Extract the [x, y] coordinate from the center of the cell holding the provided text.  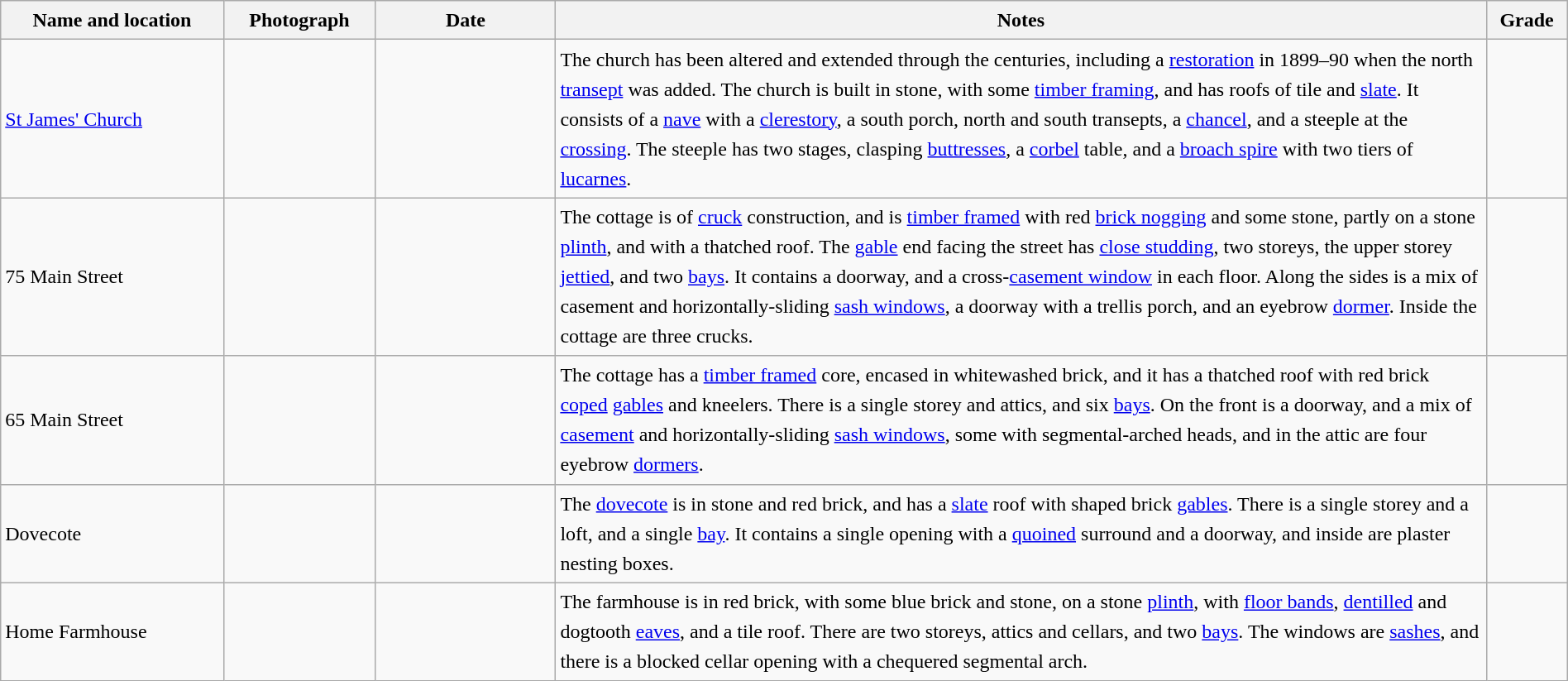
Date [466, 20]
75 Main Street [112, 276]
St James' Church [112, 119]
Home Farmhouse [112, 632]
Grade [1527, 20]
Name and location [112, 20]
Dovecote [112, 533]
65 Main Street [112, 420]
Notes [1021, 20]
Photograph [299, 20]
